Extract the (X, Y) coordinate from the center of the cell holding the provided text.  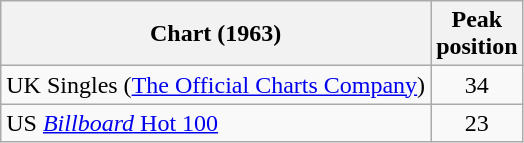
Peakposition (477, 34)
34 (477, 85)
UK Singles (The Official Charts Company) (216, 85)
23 (477, 123)
Chart (1963) (216, 34)
US Billboard Hot 100 (216, 123)
